Extract the (x, y) coordinate from the center of the cell holding the provided text.  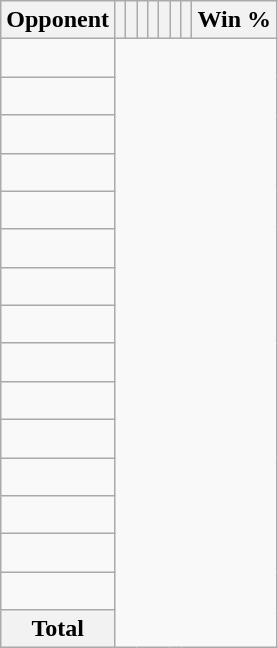
Total (58, 629)
Opponent (58, 20)
Win % (234, 20)
